Identify which cell holds the provided text, then report its [x, y] central coordinate. 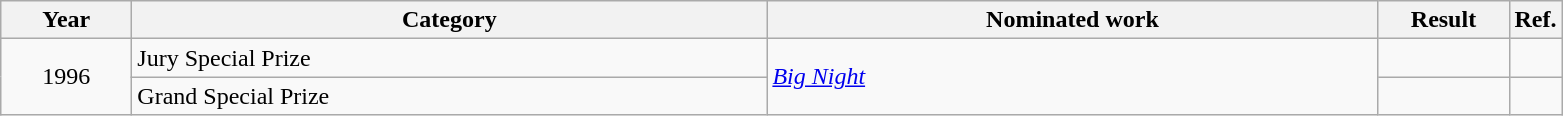
Big Night [1072, 77]
Result [1444, 20]
Jury Special Prize [450, 58]
Nominated work [1072, 20]
Year [66, 20]
Ref. [1536, 20]
Category [450, 20]
1996 [66, 77]
Grand Special Prize [450, 96]
